Identify which cell holds the provided text, then report its [X, Y] central coordinate. 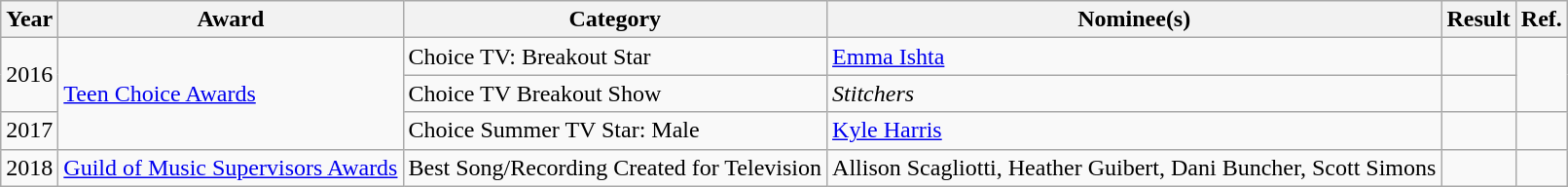
Ref. [1542, 19]
Stitchers [1135, 93]
2018 [29, 168]
Award [231, 19]
Allison Scagliotti, Heather Guibert, Dani Buncher, Scott Simons [1135, 168]
Best Song/Recording Created for Television [615, 168]
Result [1478, 19]
Choice Summer TV Star: Male [615, 131]
Guild of Music Supervisors Awards [231, 168]
2016 [29, 75]
Choice TV Breakout Show [615, 93]
Nominee(s) [1135, 19]
2017 [29, 131]
Teen Choice Awards [231, 93]
Kyle Harris [1135, 131]
Emma Ishta [1135, 56]
Year [29, 19]
Category [615, 19]
Choice TV: Breakout Star [615, 56]
